Locate the cell with the specified text and output its [X, Y] center coordinate. 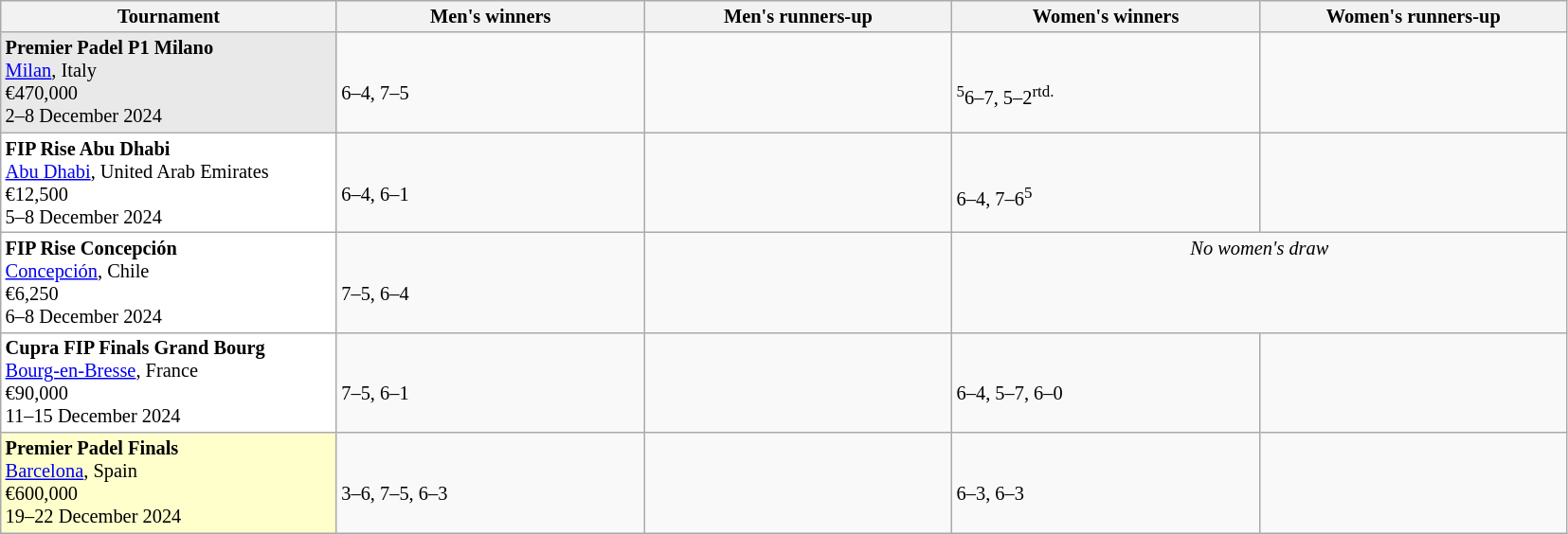
7–5, 6–4 [491, 282]
Women's winners [1107, 16]
7–5, 6–1 [491, 383]
Premier Padel FinalsBarcelona, Spain€600,00019–22 December 2024 [169, 483]
Tournament [169, 16]
6–4, 7–65 [1107, 183]
FIP Rise ConcepciónConcepción, Chile€6,2506–8 December 2024 [169, 282]
6–4, 7–5 [491, 82]
Cupra FIP Finals Grand BourgBourg-en-Bresse, France€90,00011–15 December 2024 [169, 383]
56–7, 5–2rtd. [1107, 82]
Premier Padel P1 MilanoMilan, Italy€470,0002–8 December 2024 [169, 82]
FIP Rise Abu DhabiAbu Dhabi, United Arab Emirates€12,5005–8 December 2024 [169, 183]
6–4, 5–7, 6–0 [1107, 383]
6–4, 6–1 [491, 183]
Men's runners-up [798, 16]
3–6, 7–5, 6–3 [491, 483]
Men's winners [491, 16]
Women's runners-up [1414, 16]
No women's draw [1260, 282]
6–3, 6–3 [1107, 483]
